Capture the cell that displays the provided text and extract its [x, y] central coordinate. 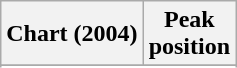
Chart (2004) [72, 34]
Peakposition [189, 34]
